Capture the cell that displays the provided text and extract its (X, Y) central coordinate. 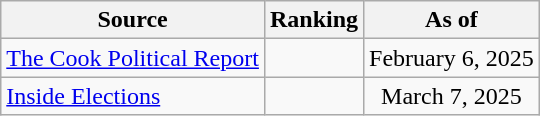
The Cook Political Report (133, 58)
As of (452, 20)
Ranking (314, 20)
Inside Elections (133, 96)
March 7, 2025 (452, 96)
Source (133, 20)
February 6, 2025 (452, 58)
